Capture the cell that displays the provided text and extract its (x, y) central coordinate. 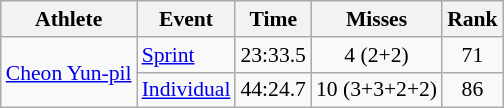
Rank (472, 19)
71 (472, 55)
Time (272, 19)
4 (2+2) (376, 55)
Sprint (186, 55)
Individual (186, 90)
Athlete (69, 19)
23:33.5 (272, 55)
Event (186, 19)
44:24.7 (272, 90)
10 (3+3+2+2) (376, 90)
86 (472, 90)
Misses (376, 19)
Cheon Yun-pil (69, 72)
